Return [x, y] of the center of cell containing provided text 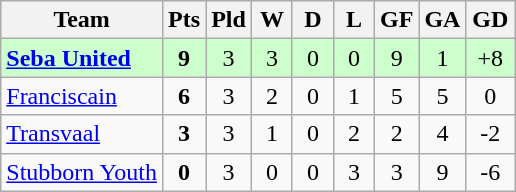
GF [397, 20]
Franciscain [82, 96]
Pld [229, 20]
GD [490, 20]
Team [82, 20]
Pts [184, 20]
+8 [490, 58]
6 [184, 96]
L [354, 20]
-2 [490, 134]
4 [442, 134]
Seba United [82, 58]
D [312, 20]
Stubborn Youth [82, 172]
W [272, 20]
Transvaal [82, 134]
-6 [490, 172]
GA [442, 20]
